Capture the cell that displays the provided text and extract its [X, Y] central coordinate. 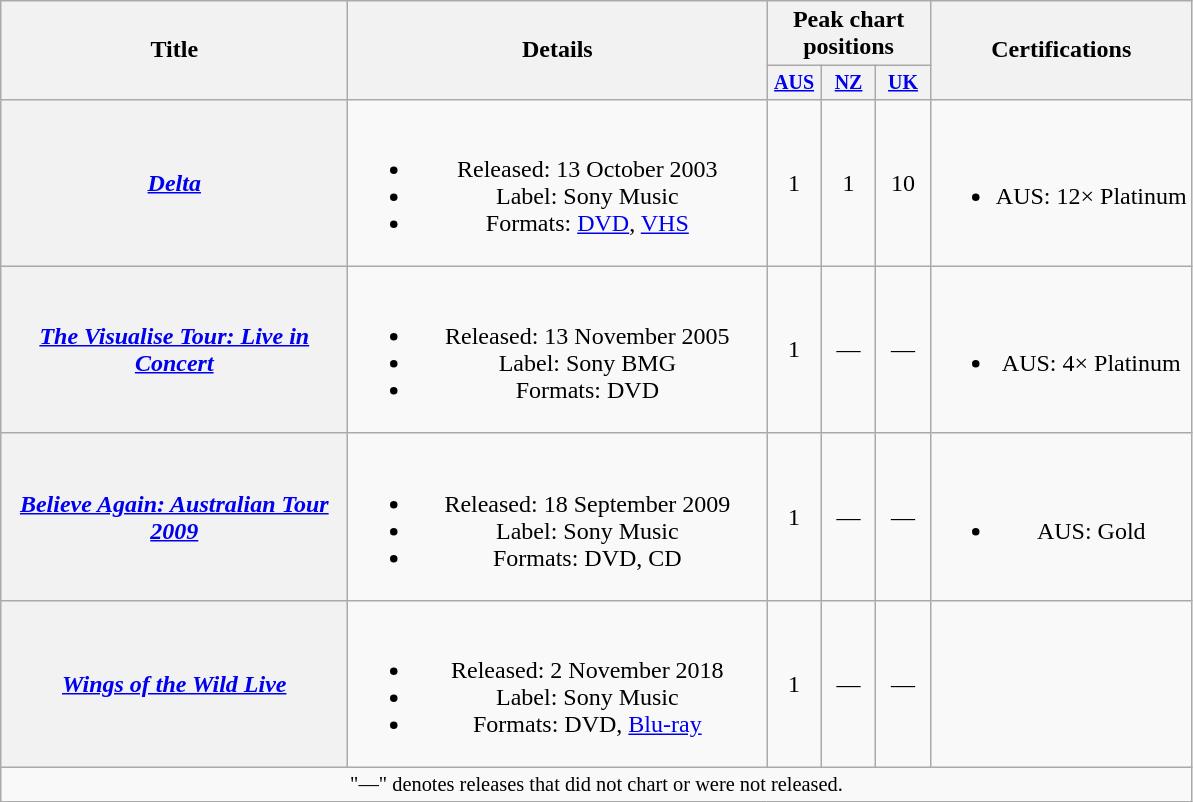
AUS: Gold [1061, 516]
Released: 13 October 2003Label: Sony MusicFormats: DVD, VHS [558, 182]
Believe Again: Australian Tour 2009 [174, 516]
AUS [794, 82]
AUS: 12× Platinum [1061, 182]
UK [903, 82]
10 [903, 182]
Title [174, 50]
Certifications [1061, 50]
Peak chart positions [848, 34]
Released: 2 November 2018Label: Sony MusicFormats: DVD, Blu-ray [558, 684]
Wings of the Wild Live [174, 684]
Released: 18 September 2009Label: Sony MusicFormats: DVD, CD [558, 516]
"—" denotes releases that did not chart or were not released. [596, 785]
Details [558, 50]
The Visualise Tour: Live in Concert [174, 350]
NZ [848, 82]
Released: 13 November 2005Label: Sony BMGFormats: DVD [558, 350]
Delta [174, 182]
AUS: 4× Platinum [1061, 350]
